Locate the cell with the specified text and output its [X, Y] center coordinate. 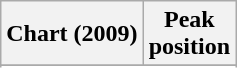
Chart (2009) [72, 34]
Peakposition [189, 34]
